Extract the [X, Y] coordinate from the center of the cell holding the provided text.  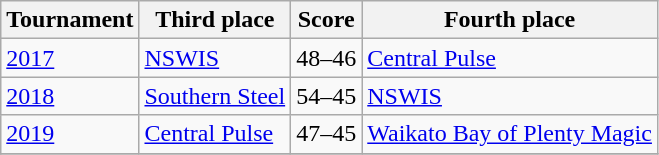
48–46 [326, 58]
Southern Steel [215, 96]
Score [326, 20]
Tournament [70, 20]
Third place [215, 20]
2019 [70, 134]
2018 [70, 96]
Fourth place [510, 20]
Waikato Bay of Plenty Magic [510, 134]
54–45 [326, 96]
2017 [70, 58]
47–45 [326, 134]
